Detect which cell encompasses the target text, then output its [x, y] center coordinate. 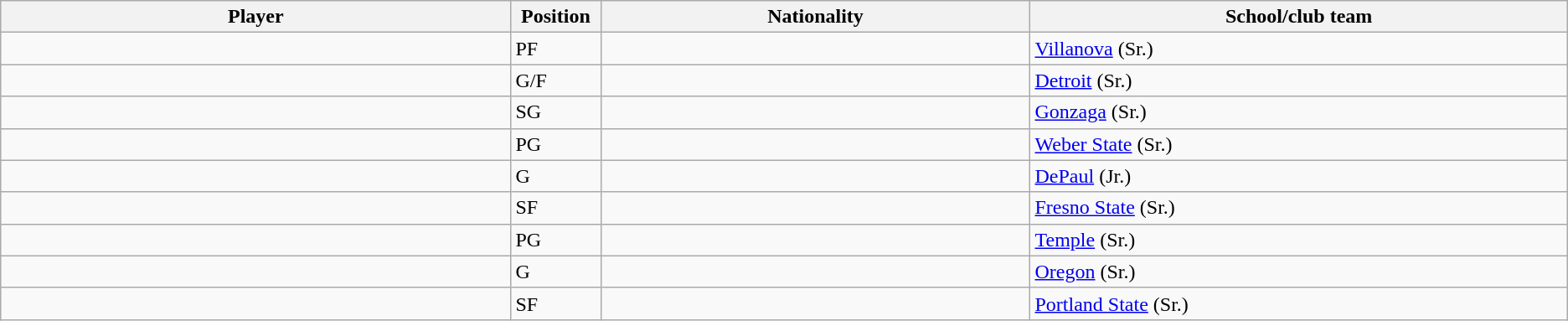
Gonzaga (Sr.) [1298, 112]
Detroit (Sr.) [1298, 80]
Oregon (Sr.) [1298, 272]
PF [556, 49]
Fresno State (Sr.) [1298, 208]
Villanova (Sr.) [1298, 49]
Temple (Sr.) [1298, 240]
Portland State (Sr.) [1298, 303]
School/club team [1298, 17]
SG [556, 112]
DePaul (Jr.) [1298, 176]
G/F [556, 80]
Nationality [816, 17]
Player [256, 17]
Position [556, 17]
Weber State (Sr.) [1298, 144]
